Extract the [X, Y] coordinate from the center of the cell holding the provided text.  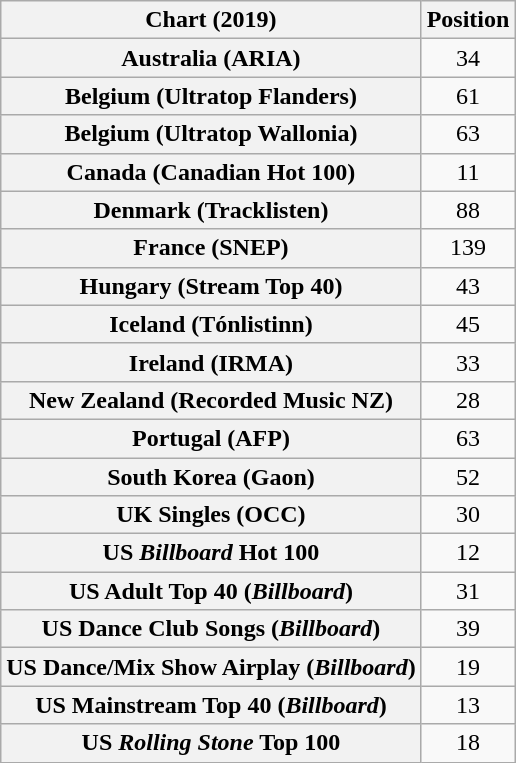
19 [468, 667]
Ireland (IRMA) [211, 362]
28 [468, 400]
US Rolling Stone Top 100 [211, 743]
US Dance Club Songs (Billboard) [211, 629]
139 [468, 248]
Position [468, 20]
Chart (2019) [211, 20]
52 [468, 477]
31 [468, 591]
South Korea (Gaon) [211, 477]
Belgium (Ultratop Wallonia) [211, 134]
US Adult Top 40 (Billboard) [211, 591]
88 [468, 210]
45 [468, 324]
Portugal (AFP) [211, 438]
13 [468, 705]
Belgium (Ultratop Flanders) [211, 96]
Australia (ARIA) [211, 58]
30 [468, 515]
US Billboard Hot 100 [211, 553]
43 [468, 286]
11 [468, 172]
39 [468, 629]
33 [468, 362]
New Zealand (Recorded Music NZ) [211, 400]
Canada (Canadian Hot 100) [211, 172]
12 [468, 553]
UK Singles (OCC) [211, 515]
61 [468, 96]
Denmark (Tracklisten) [211, 210]
Iceland (Tónlistinn) [211, 324]
18 [468, 743]
34 [468, 58]
Hungary (Stream Top 40) [211, 286]
France (SNEP) [211, 248]
US Mainstream Top 40 (Billboard) [211, 705]
US Dance/Mix Show Airplay (Billboard) [211, 667]
